Scan for the cell matching the given text and deliver its [X, Y] coordinate at center. 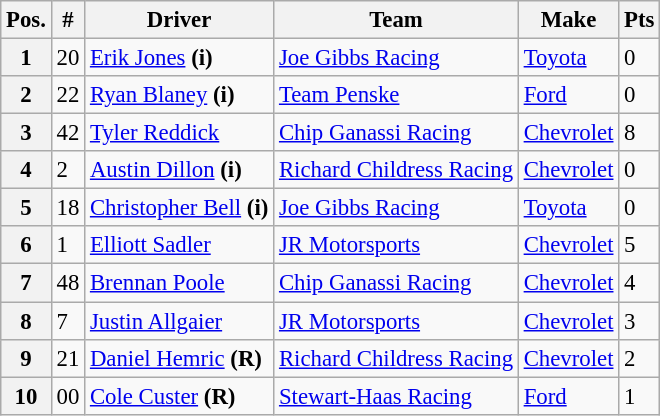
00 [68, 396]
Christopher Bell (i) [180, 208]
Justin Allgaier [180, 321]
22 [68, 95]
Team Penske [396, 95]
Stewart-Haas Racing [396, 396]
42 [68, 133]
Ryan Blaney (i) [180, 95]
Brennan Poole [180, 283]
Driver [180, 20]
20 [68, 58]
Erik Jones (i) [180, 58]
Cole Custer (R) [180, 396]
9 [26, 358]
21 [68, 358]
Elliott Sadler [180, 245]
Pos. [26, 20]
Tyler Reddick [180, 133]
Pts [640, 20]
Make [568, 20]
Daniel Hemric (R) [180, 358]
# [68, 20]
6 [26, 245]
Team [396, 20]
48 [68, 283]
18 [68, 208]
10 [26, 396]
Austin Dillon (i) [180, 170]
